Identify which cell holds the provided text, then report its (X, Y) central coordinate. 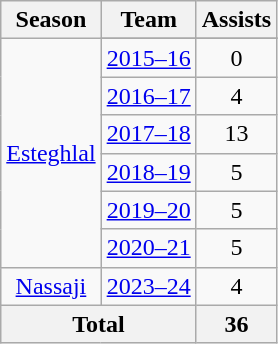
2016–17 (148, 96)
2015–16 (148, 58)
2020–21 (148, 248)
Esteghlal (51, 153)
Season (51, 20)
Total (98, 324)
2023–24 (148, 286)
Nassaji (51, 286)
2019–20 (148, 210)
2018–19 (148, 172)
13 (236, 134)
0 (236, 58)
2017–18 (148, 134)
Assists (236, 20)
36 (236, 324)
Team (148, 20)
